Locate the cell with the specified text and output its (x, y) center coordinate. 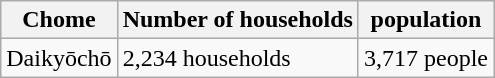
3,717 people (426, 58)
population (426, 20)
Daikyōchō (59, 58)
Number of households (238, 20)
Chome (59, 20)
2,234 households (238, 58)
